Locate the cell with the specified text and output its (X, Y) center coordinate. 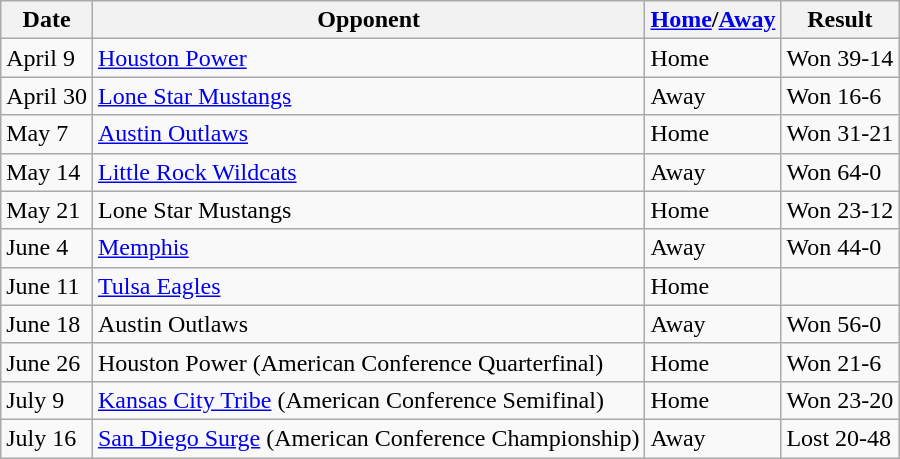
Won 16-6 (840, 96)
Date (47, 20)
June 11 (47, 286)
Result (840, 20)
Won 23-12 (840, 210)
Houston Power (368, 58)
Houston Power (American Conference Quarterfinal) (368, 362)
May 14 (47, 172)
Won 39-14 (840, 58)
Won 31-21 (840, 134)
Lost 20-48 (840, 438)
Kansas City Tribe (American Conference Semifinal) (368, 400)
San Diego Surge (American Conference Championship) (368, 438)
Won 44-0 (840, 248)
July 9 (47, 400)
Home/Away (713, 20)
July 16 (47, 438)
June 26 (47, 362)
Won 56-0 (840, 324)
May 7 (47, 134)
Tulsa Eagles (368, 286)
April 30 (47, 96)
Won 23-20 (840, 400)
Opponent (368, 20)
June 18 (47, 324)
June 4 (47, 248)
Won 21-6 (840, 362)
May 21 (47, 210)
Memphis (368, 248)
Won 64-0 (840, 172)
Little Rock Wildcats (368, 172)
April 9 (47, 58)
